Extract the [x, y] coordinate from the center of the cell holding the provided text.  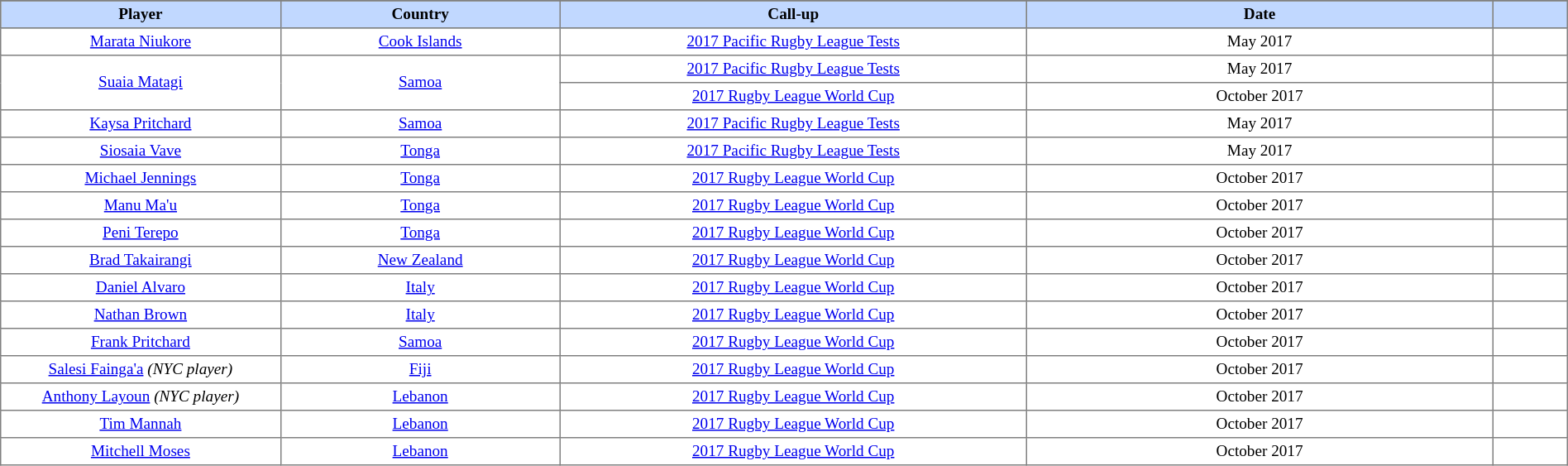
Daniel Alvaro [141, 288]
Salesi Fainga'a (NYC player) [141, 369]
New Zealand [420, 260]
Cook Islands [420, 41]
Siosaia Vave [141, 151]
Marata Niukore [141, 41]
Country [420, 15]
Player [141, 15]
Tim Mannah [141, 424]
Manu Ma'u [141, 205]
Fiji [420, 369]
Nathan Brown [141, 315]
Frank Pritchard [141, 343]
Michael Jennings [141, 179]
Peni Terepo [141, 233]
Date [1260, 15]
Mitchell Moses [141, 452]
Anthony Layoun (NYC player) [141, 397]
Suaia Matagi [141, 83]
Call-up [793, 15]
Kaysa Pritchard [141, 124]
Brad Takairangi [141, 260]
